Pinpoint the cell where the given text exists, returning its [x, y] midpoint coordinate. 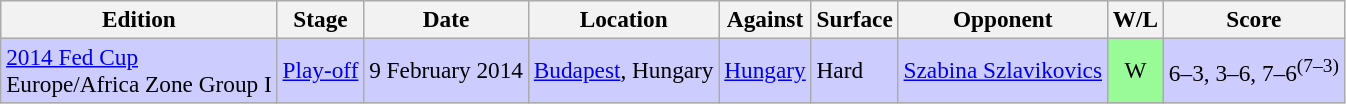
Budapest, Hungary [623, 70]
W/L [1135, 19]
W [1135, 70]
Play-off [320, 70]
Date [446, 19]
Score [1254, 19]
9 February 2014 [446, 70]
Stage [320, 19]
6–3, 3–6, 7–6(7–3) [1254, 70]
Edition [139, 19]
Szabina Szlavikovics [1002, 70]
Opponent [1002, 19]
2014 Fed Cup Europe/Africa Zone Group I [139, 70]
Hungary [765, 70]
Against [765, 19]
Location [623, 19]
Surface [854, 19]
Hard [854, 70]
